Provide the [x, y] coordinate of the cell's center where the given text is located.  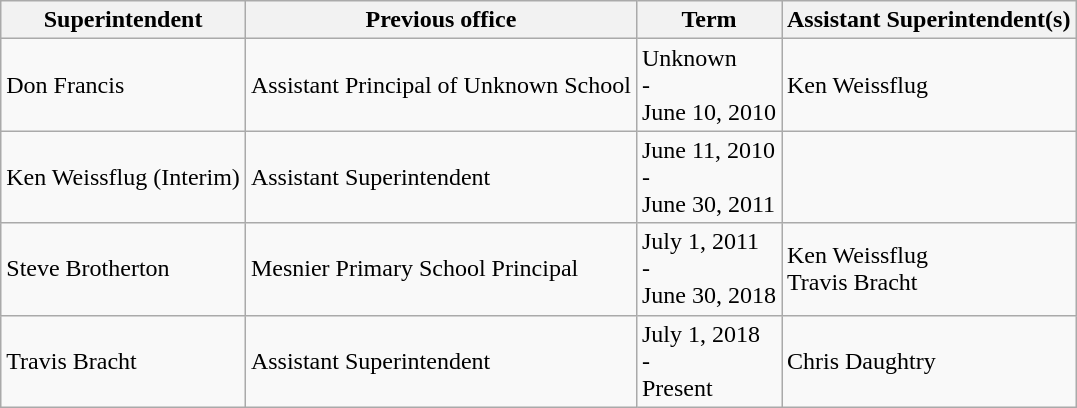
Ken WeissflugTravis Bracht [929, 269]
Ken Weissflug [929, 85]
Mesnier Primary School Principal [440, 269]
Assistant Superintendent(s) [929, 20]
Term [708, 20]
Assistant Principal of Unknown School [440, 85]
Superintendent [124, 20]
Unknown-June 10, 2010 [708, 85]
Steve Brotherton [124, 269]
Previous office [440, 20]
Don Francis [124, 85]
Chris Daughtry [929, 361]
July 1, 2018-Present [708, 361]
June 11, 2010-June 30, 2011 [708, 177]
July 1, 2011-June 30, 2018 [708, 269]
Travis Bracht [124, 361]
Ken Weissflug (Interim) [124, 177]
